Return (x, y) of the center of cell containing provided text 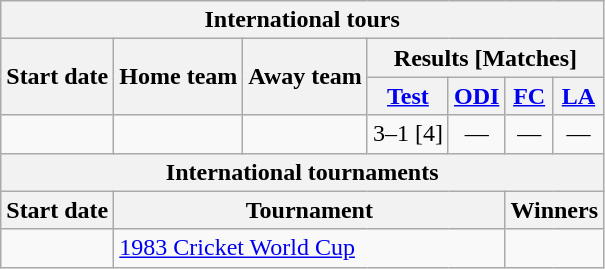
Results [Matches] (485, 58)
Away team (306, 77)
LA (578, 96)
Winners (554, 210)
Home team (178, 77)
International tournaments (302, 172)
1983 Cricket World Cup (310, 248)
International tours (302, 20)
3–1 [4] (408, 134)
ODI (476, 96)
Tournament (310, 210)
Test (408, 96)
FC (530, 96)
